Find where the given text appears and provide that cell's center as [X, Y] coordinate. 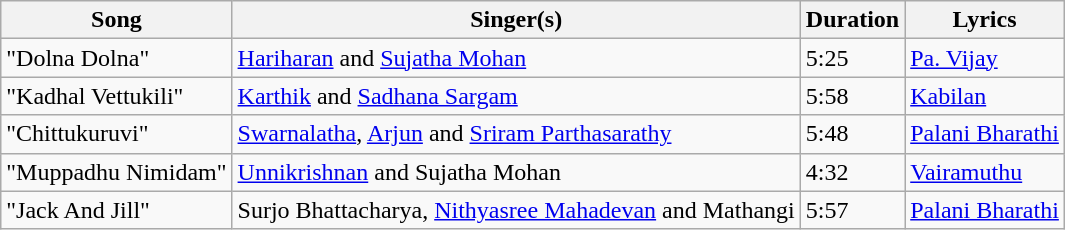
"Dolna Dolna" [116, 58]
5:57 [852, 210]
Lyrics [985, 20]
4:32 [852, 172]
Hariharan and Sujatha Mohan [516, 58]
Kabilan [985, 96]
"Kadhal Vettukili" [116, 96]
Swarnalatha, Arjun and Sriram Parthasarathy [516, 134]
"Jack And Jill" [116, 210]
Unnikrishnan and Sujatha Mohan [516, 172]
Karthik and Sadhana Sargam [516, 96]
Surjo Bhattacharya, Nithyasree Mahadevan and Mathangi [516, 210]
"Muppadhu Nimidam" [116, 172]
Pa. Vijay [985, 58]
Song [116, 20]
"Chittukuruvi" [116, 134]
5:48 [852, 134]
Singer(s) [516, 20]
5:58 [852, 96]
Vairamuthu [985, 172]
Duration [852, 20]
5:25 [852, 58]
